Scan for the cell matching the given text and deliver its [X, Y] coordinate at center. 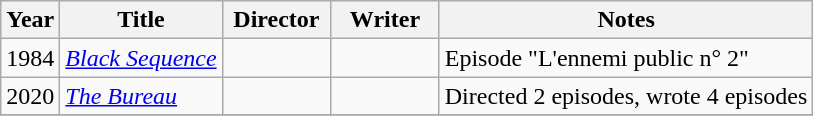
Year [30, 20]
Writer [386, 20]
1984 [30, 58]
The Bureau [141, 96]
Director [276, 20]
Directed 2 episodes, wrote 4 episodes [626, 96]
Notes [626, 20]
Title [141, 20]
Black Sequence [141, 58]
2020 [30, 96]
Episode "L'ennemi public n° 2" [626, 58]
